Determine the [X, Y] coordinate at the center of the cell enclosing the given text.  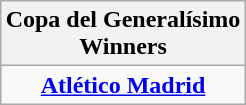
Atlético Madrid [123, 85]
Copa del GeneralísimoWinners [123, 34]
